Extract the (x, y) coordinate from the center of the cell holding the provided text.  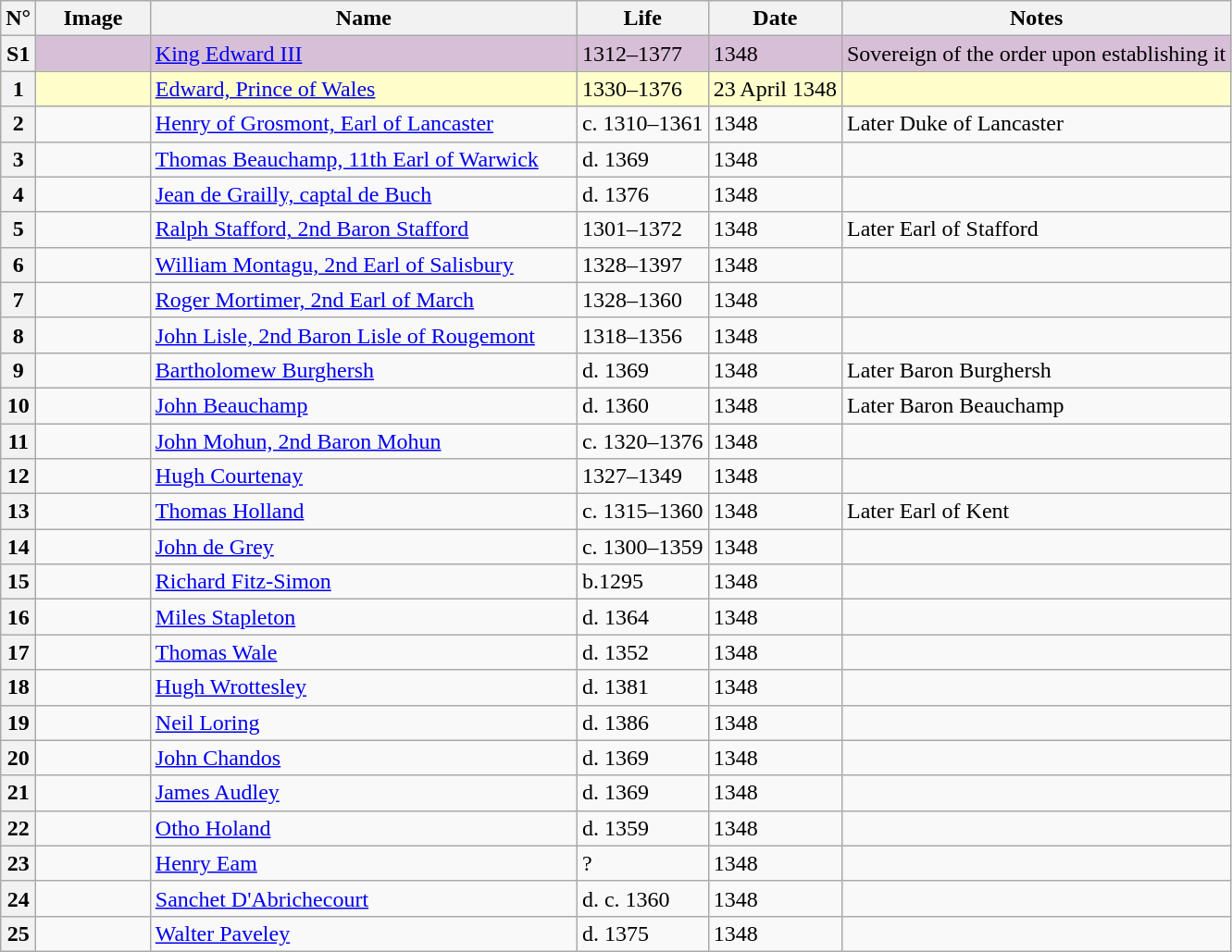
Henry Eam (363, 863)
1328–1360 (642, 300)
John Beauchamp (363, 405)
John Lisle, 2nd Baron Lisle of Rougemont (363, 335)
c. 1310–1361 (642, 124)
Edward, Prince of Wales (363, 89)
d. 1360 (642, 405)
Notes (1036, 19)
10 (19, 405)
John Mohun, 2nd Baron Mohun (363, 441)
Thomas Wale (363, 652)
20 (19, 758)
d. 1386 (642, 723)
11 (19, 441)
Sanchet D'Abrichecourt (363, 898)
N° (19, 19)
Later Baron Burghersh (1036, 370)
Thomas Beauchamp, 11th Earl of Warwick (363, 159)
Date (775, 19)
9 (19, 370)
Later Duke of Lancaster (1036, 124)
d. 1352 (642, 652)
21 (19, 793)
Roger Mortimer, 2nd Earl of March (363, 300)
Sovereign of the order upon establishing it (1036, 54)
S1 (19, 54)
c. 1300–1359 (642, 547)
Name (363, 19)
1312–1377 (642, 54)
Hugh Courtenay (363, 476)
Jean de Grailly, captal de Buch (363, 194)
b.1295 (642, 582)
d. c. 1360 (642, 898)
1318–1356 (642, 335)
Later Earl of Kent (1036, 512)
Otho Holand (363, 828)
John Chandos (363, 758)
Thomas Holland (363, 512)
1301–1372 (642, 229)
23 (19, 863)
14 (19, 547)
19 (19, 723)
Miles Stapleton (363, 617)
8 (19, 335)
d. 1375 (642, 933)
d. 1376 (642, 194)
4 (19, 194)
Hugh Wrottesley (363, 687)
Image (93, 19)
Ralph Stafford, 2nd Baron Stafford (363, 229)
25 (19, 933)
18 (19, 687)
John de Grey (363, 547)
22 (19, 828)
d. 1381 (642, 687)
1328–1397 (642, 265)
Henry of Grosmont, Earl of Lancaster (363, 124)
12 (19, 476)
17 (19, 652)
6 (19, 265)
d. 1359 (642, 828)
James Audley (363, 793)
Neil Loring (363, 723)
7 (19, 300)
1 (19, 89)
1327–1349 (642, 476)
23 April 1348 (775, 89)
William Montagu, 2nd Earl of Salisbury (363, 265)
King Edward III (363, 54)
? (642, 863)
13 (19, 512)
Richard Fitz-Simon (363, 582)
c. 1315–1360 (642, 512)
5 (19, 229)
Later Earl of Stafford (1036, 229)
c. 1320–1376 (642, 441)
d. 1364 (642, 617)
1330–1376 (642, 89)
2 (19, 124)
15 (19, 582)
16 (19, 617)
Life (642, 19)
Walter Paveley (363, 933)
Later Baron Beauchamp (1036, 405)
3 (19, 159)
Bartholomew Burghersh (363, 370)
24 (19, 898)
